Extract the (X, Y) coordinate from the center of the cell holding the provided text.  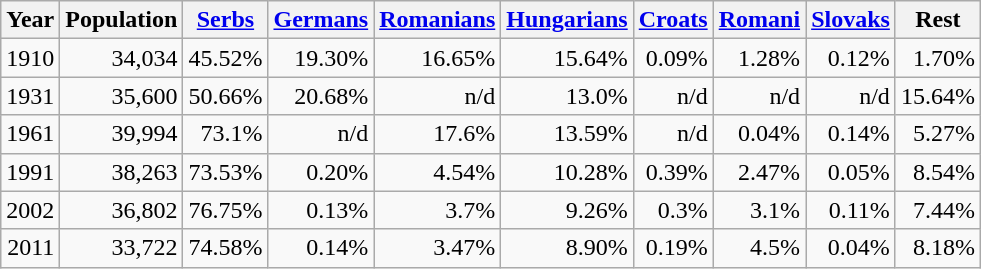
45.52% (226, 58)
Population (122, 20)
2.47% (759, 172)
74.58% (226, 248)
50.66% (226, 96)
8.18% (938, 248)
0.19% (673, 248)
7.44% (938, 210)
1.70% (938, 58)
39,994 (122, 134)
Hungarians (567, 20)
16.65% (438, 58)
33,722 (122, 248)
Germans (321, 20)
Romanians (438, 20)
20.68% (321, 96)
0.39% (673, 172)
8.90% (567, 248)
1910 (30, 58)
1.28% (759, 58)
35,600 (122, 96)
9.26% (567, 210)
0.3% (673, 210)
0.09% (673, 58)
3.1% (759, 210)
38,263 (122, 172)
10.28% (567, 172)
19.30% (321, 58)
1961 (30, 134)
5.27% (938, 134)
13.59% (567, 134)
73.53% (226, 172)
3.7% (438, 210)
8.54% (938, 172)
0.13% (321, 210)
4.5% (759, 248)
0.12% (851, 58)
0.05% (851, 172)
2002 (30, 210)
1931 (30, 96)
2011 (30, 248)
1991 (30, 172)
36,802 (122, 210)
Rest (938, 20)
13.0% (567, 96)
Croats (673, 20)
Slovaks (851, 20)
0.11% (851, 210)
3.47% (438, 248)
4.54% (438, 172)
76.75% (226, 210)
34,034 (122, 58)
Year (30, 20)
Romani (759, 20)
0.20% (321, 172)
17.6% (438, 134)
73.1% (226, 134)
Serbs (226, 20)
